Identify which cell holds the provided text, then report its [X, Y] central coordinate. 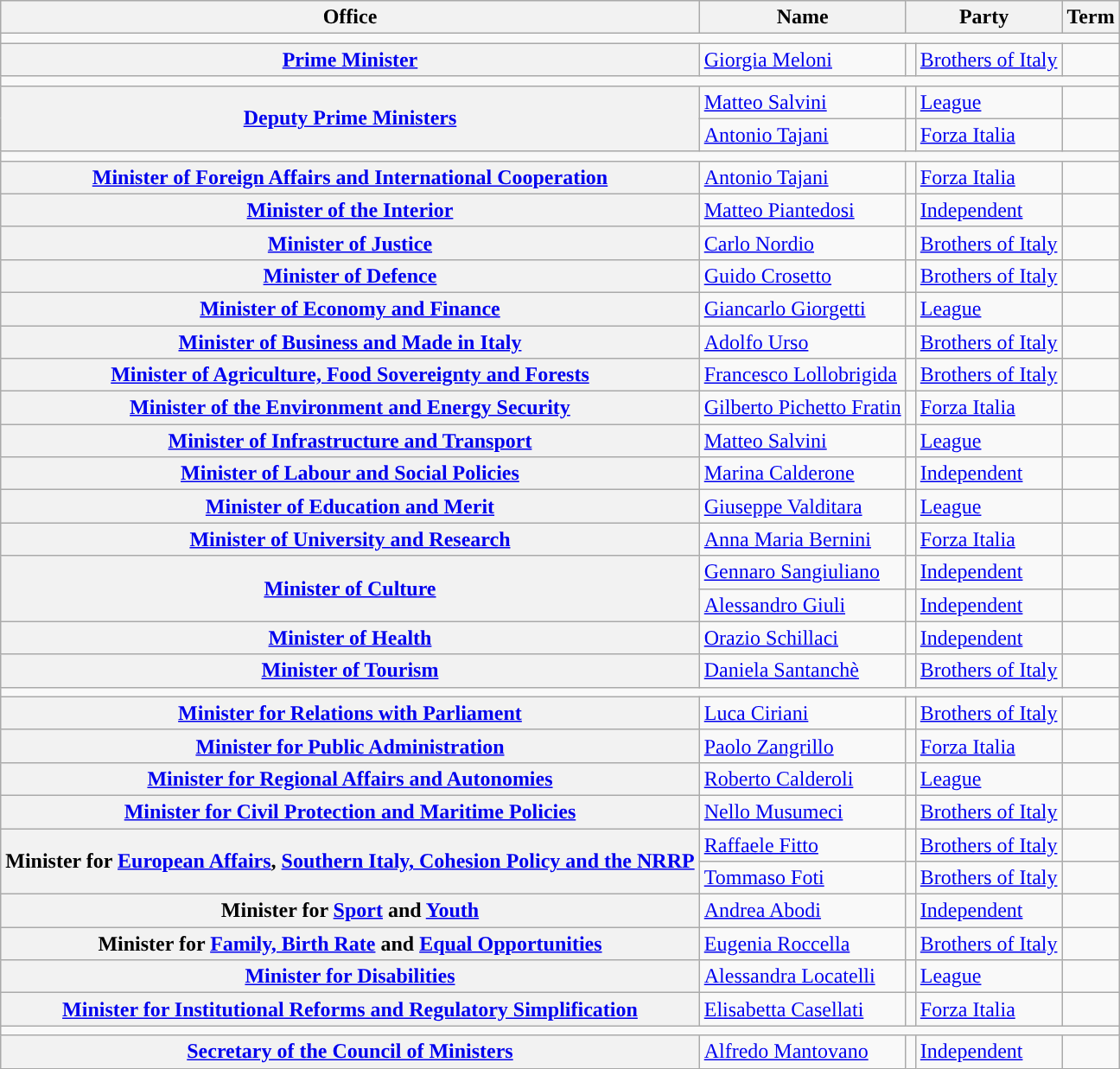
Minister of Tourism [350, 671]
Minister for Disabilities [350, 977]
Minister for Civil Protection and Maritime Policies [350, 811]
Anna Maria Bernini [802, 539]
Daniela Santanchè [802, 671]
Eugenia Roccella [802, 944]
Minister for Relations with Parliament [350, 713]
Secretary of the Council of Ministers [350, 1052]
Office [350, 17]
Minister of Justice [350, 243]
Alfredo Mantovano [802, 1052]
Nello Musumeci [802, 811]
Minister of Education and Merit [350, 506]
Minister of Defence [350, 276]
Minister of Business and Made in Italy [350, 341]
Giancarlo Giorgetti [802, 309]
Paolo Zangrillo [802, 746]
Adolfo Urso [802, 341]
Minister for Family, Birth Rate and Equal Opportunities [350, 944]
Minister of Economy and Finance [350, 309]
Alessandra Locatelli [802, 977]
Elisabetta Casellati [802, 1009]
Raffaele Fitto [802, 844]
Minister for Institutional Reforms and Regulatory Simplification [350, 1009]
Minister of Health [350, 638]
Minister for Sport and Youth [350, 911]
Orazio Schillaci [802, 638]
Marina Calderone [802, 474]
Carlo Nordio [802, 243]
Roberto Calderoli [802, 779]
Guido Crosetto [802, 276]
Term [1091, 17]
Francesco Lollobrigida [802, 375]
Deputy Prime Ministers [350, 118]
Gennaro Sangiuliano [802, 572]
Minister of Infrastructure and Transport [350, 441]
Matteo Piantedosi [802, 210]
Minister of Agriculture, Food Sovereignty and Forests [350, 375]
Minister for Public Administration [350, 746]
Minister of the Environment and Energy Security [350, 408]
Minister of Culture [350, 589]
Minister of Labour and Social Policies [350, 474]
Name [802, 17]
Giuseppe Valditara [802, 506]
Gilberto Pichetto Fratin [802, 408]
Giorgia Meloni [802, 60]
Minister of the Interior [350, 210]
Minister of University and Research [350, 539]
Party [983, 17]
Minister of Foreign Affairs and International Cooperation [350, 177]
Andrea Abodi [802, 911]
Minister for European Affairs, Southern Italy, Cohesion Policy and the NRRP [350, 861]
Minister for Regional Affairs and Autonomies [350, 779]
Alessandro Giuli [802, 605]
Prime Minister [350, 60]
Luca Ciriani [802, 713]
Tommaso Foti [802, 878]
